Extract the (X, Y) coordinate from the center of the cell holding the provided text.  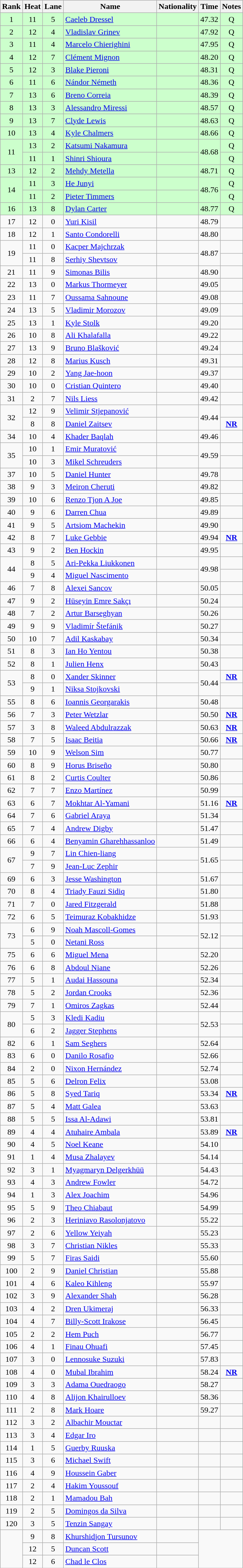
Kacper Majchrzak (110, 247)
84 (11, 1068)
48.87 (209, 253)
51.67 (209, 879)
Mehdy Metella (110, 171)
54.14 (209, 1157)
56.33 (209, 1309)
89 (11, 1132)
Artsiom Machekin (110, 525)
23 (11, 297)
49.46 (209, 436)
52.64 (209, 1043)
Renzo Tjon A Joe (110, 500)
76 (11, 968)
Domingos da Silva (110, 1511)
Hakim Youssouf (110, 1486)
48.20 (209, 57)
50.86 (209, 778)
Welson Sim (110, 752)
94 (11, 1195)
Marius Kusch (110, 360)
Artur Barseghyan (110, 613)
Ian Ho Yentou (110, 651)
Rank (11, 7)
Nils Liess (110, 399)
54.99 (209, 1208)
48 (11, 613)
50 (11, 639)
Audai Hassouna (110, 980)
Gabriel Araya (110, 816)
Finau Ohuafi (110, 1346)
Miguel Mena (110, 955)
Pieter Timmers (110, 196)
120 (11, 1523)
49.82 (209, 487)
50.26 (209, 613)
Khader Baqlah (110, 436)
119 (11, 1511)
Kyle Stolk (110, 323)
48.79 (209, 222)
88 (11, 1119)
46 (11, 588)
64 (11, 816)
50.63 (209, 727)
Peter Wetzlar (110, 714)
55.23 (209, 1233)
Atuhaire Ambala (110, 1132)
Simonas Bilis (110, 272)
Heriniavo Rasolonjatovo (110, 1220)
51.93 (209, 917)
Curtis Coulter (110, 778)
Issa Al-Adawi (110, 1119)
Isaac Beitia (110, 740)
43 (11, 550)
Clyde Lewis (110, 120)
86 (11, 1094)
106 (11, 1346)
72 (11, 917)
Daniel Zaitsev (110, 424)
51.49 (209, 841)
50.27 (209, 626)
52.12 (209, 936)
Ali Khalafalla (110, 335)
Waleed Abdulrazzak (110, 727)
Mubal Ibrahim (110, 1372)
Clément Mignon (110, 57)
Kaleo Kihleng (110, 1283)
52.66 (209, 1056)
Blake Pieroni (110, 70)
48.90 (209, 272)
Duncan Scott (110, 1549)
53 (11, 683)
47.92 (209, 32)
49.90 (209, 525)
55.33 (209, 1245)
55.88 (209, 1271)
34 (11, 436)
50.38 (209, 651)
Breno Correia (110, 95)
14 (11, 190)
101 (11, 1283)
16 (11, 209)
73 (11, 936)
95 (11, 1208)
49.20 (209, 323)
Dylan Carter (110, 209)
Tenzin Sangay (110, 1523)
Abdoul Niane (110, 968)
Chad le Clos (110, 1561)
27 (11, 348)
102 (11, 1296)
50.34 (209, 639)
Noah Mascoll-Gomes (110, 929)
52.74 (209, 1068)
Jean-Luc Zephir (110, 866)
Alexander Shah (110, 1296)
Dren Ukimeraj (110, 1309)
Luke Gebbie (110, 537)
Ben Hockin (110, 550)
97 (11, 1233)
44 (11, 569)
Shinri Shioura (110, 158)
Oussama Sahnoune (110, 297)
Darren Chua (110, 512)
61 (11, 778)
Hem Puch (110, 1334)
55 (11, 702)
Netani Ross (110, 942)
26 (11, 335)
Markus Thormeyer (110, 285)
49.78 (209, 474)
Michael Swift (110, 1460)
62 (11, 790)
Jordan Crooks (110, 993)
37 (11, 474)
51.34 (209, 816)
Nándor Németh (110, 82)
53.63 (209, 1106)
Cristian Quintero (110, 386)
50.44 (209, 683)
58.27 (209, 1385)
117 (11, 1486)
49.09 (209, 310)
48.63 (209, 120)
Heat (33, 7)
50.43 (209, 664)
49.59 (209, 455)
53.81 (209, 1119)
58.24 (209, 1372)
49.42 (209, 399)
48.66 (209, 133)
54.72 (209, 1182)
Nationality (178, 7)
Name (110, 7)
63 (11, 803)
28 (11, 360)
Alijon Khairulloev (110, 1397)
25 (11, 323)
49.95 (209, 550)
111 (11, 1410)
Hüseyin Emre Sakçı (110, 601)
18 (11, 234)
29 (11, 373)
Houssein Gaber (110, 1473)
Khurshidjon Tursunov (110, 1536)
Kledi Kadiu (110, 1018)
49.94 (209, 537)
107 (11, 1359)
78 (11, 993)
48.31 (209, 70)
49.31 (209, 360)
98 (11, 1245)
Myagmaryn Delgerkhüü (110, 1169)
52.53 (209, 1024)
50.24 (209, 601)
Time (209, 7)
17 (11, 222)
104 (11, 1321)
65 (11, 828)
49.22 (209, 335)
Mokhtar Al-Yamani (110, 803)
67 (11, 860)
49.24 (209, 348)
Emir Muratović (110, 449)
49.98 (209, 569)
49.08 (209, 297)
Adil Kaskabay (110, 639)
Katsumi Nakamura (110, 145)
51.16 (209, 803)
58.36 (209, 1397)
Albachir Mouctar (110, 1423)
52.44 (209, 1005)
100 (11, 1271)
Julien Henx (110, 664)
Alexei Sancov (110, 588)
108 (11, 1372)
54.96 (209, 1195)
92 (11, 1169)
114 (11, 1448)
Mikel Schreuders (110, 462)
83 (11, 1056)
51.65 (209, 860)
52 (11, 664)
59 (11, 752)
105 (11, 1334)
51.80 (209, 891)
56 (11, 714)
116 (11, 1473)
53.34 (209, 1094)
Syed Tariq (110, 1094)
Lane (53, 7)
Jared Fitzgerald (110, 904)
Alex Joachim (110, 1195)
30 (11, 386)
Danilo Rosafio (110, 1056)
55.97 (209, 1283)
70 (11, 891)
Andrew Digby (110, 828)
40 (11, 512)
110 (11, 1397)
109 (11, 1385)
66 (11, 841)
24 (11, 310)
60 (11, 765)
79 (11, 1005)
Alessandro Miressi (110, 108)
41 (11, 525)
99 (11, 1258)
Lin Chien-liang (110, 854)
91 (11, 1157)
52.20 (209, 955)
Horus Briseño (110, 765)
48.68 (209, 152)
51.47 (209, 828)
69 (11, 879)
Jagger Stephens (110, 1031)
53.89 (209, 1132)
47 (11, 601)
Daniel Christian (110, 1271)
Vladislav Grinev (110, 32)
48.57 (209, 108)
59.27 (209, 1410)
112 (11, 1423)
Xander Skinner (110, 677)
51.88 (209, 904)
Yellow Yeiyah (110, 1233)
Benyamin Gharehhassanloo (110, 841)
50.99 (209, 790)
48.36 (209, 82)
82 (11, 1043)
87 (11, 1106)
Delron Felix (110, 1081)
Nixon Hernández (110, 1068)
56.45 (209, 1321)
Mark Hoare (110, 1410)
47.95 (209, 45)
Firas Saidi (110, 1258)
56.28 (209, 1296)
31 (11, 399)
42 (11, 537)
118 (11, 1498)
57.83 (209, 1359)
50.05 (209, 588)
55.60 (209, 1258)
85 (11, 1081)
52.26 (209, 968)
49.89 (209, 512)
Notes (231, 7)
Andrew Fowler (110, 1182)
103 (11, 1309)
Ioannis Georgarakis (110, 702)
Niksa Stojkovski (110, 689)
53.08 (209, 1081)
50.48 (209, 702)
Theo Chiabaut (110, 1208)
Caeleb Dressel (110, 19)
115 (11, 1460)
50.80 (209, 765)
Marcelo Chierighini (110, 45)
54.43 (209, 1169)
48.80 (209, 234)
49.40 (209, 386)
55.22 (209, 1220)
35 (11, 455)
Velimir Stjepanović (110, 411)
50.66 (209, 740)
Teimuraz Kobakhidze (110, 917)
Bruno Blašković (110, 348)
Billy-Scott Irakose (110, 1321)
Vladimír Štefánik (110, 626)
Matt Galea (110, 1106)
75 (11, 955)
Yang Jae-hoon (110, 373)
48.76 (209, 190)
32 (11, 417)
47.32 (209, 19)
57.45 (209, 1346)
Mamadou Bah (110, 1498)
48.77 (209, 209)
Triady Fauzi Sidiq (110, 891)
58 (11, 740)
90 (11, 1144)
Omiros Zagkas (110, 1005)
22 (11, 285)
38 (11, 487)
93 (11, 1182)
96 (11, 1220)
50.50 (209, 714)
49.05 (209, 285)
Santo Condorelli (110, 234)
80 (11, 1024)
49 (11, 626)
57 (11, 727)
Noel Keane (110, 1144)
Vladimir Morozov (110, 310)
Yuri Kisil (110, 222)
Kyle Chalmers (110, 133)
19 (11, 253)
48.71 (209, 171)
54.10 (209, 1144)
39 (11, 500)
49.37 (209, 373)
Serhiy Shevtsov (110, 259)
52.36 (209, 993)
48.39 (209, 95)
51 (11, 651)
Adama Ouedraogo (110, 1385)
77 (11, 980)
Jesse Washington (110, 879)
Lennosuke Suzuki (110, 1359)
49.44 (209, 417)
Sam Seghers (110, 1043)
He Junyi (110, 184)
Ari-Pekka Liukkonen (110, 563)
50.77 (209, 752)
56.77 (209, 1334)
71 (11, 904)
113 (11, 1435)
Enzo Martínez (110, 790)
Edgar Iro (110, 1435)
Meiron Cheruti (110, 487)
Daniel Hunter (110, 474)
Guerby Ruuska (110, 1448)
Miguel Nascimento (110, 576)
52.34 (209, 980)
49.85 (209, 500)
Christian Nikles (110, 1245)
21 (11, 272)
Musa Zhalayev (110, 1157)
